Return the [X, Y] coordinate for the center point of the cell that contains the specified text.  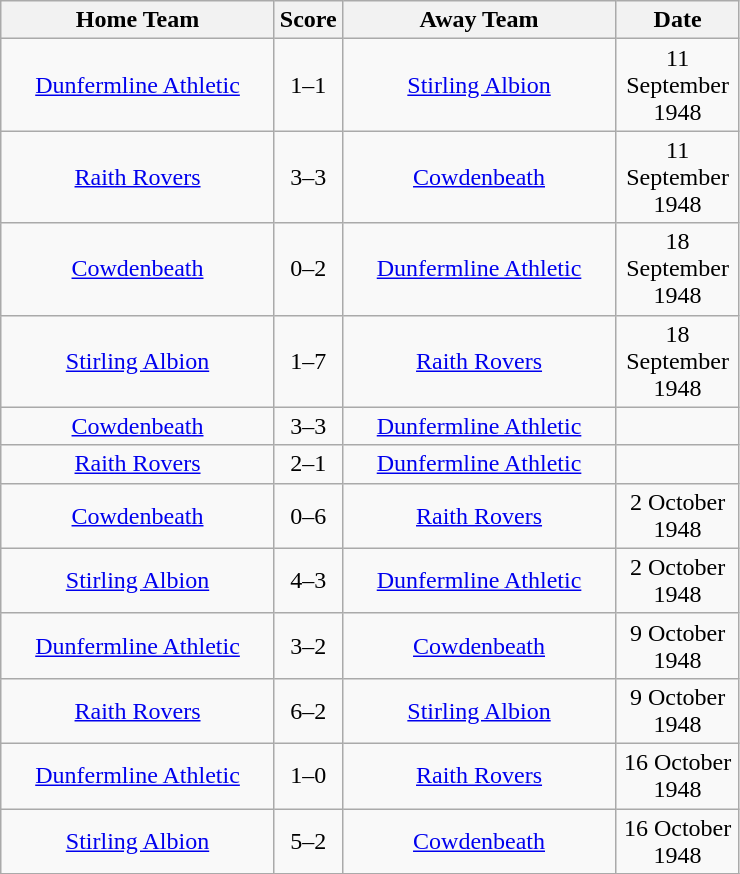
Home Team [138, 20]
6–2 [308, 710]
2–1 [308, 464]
4–3 [308, 580]
3–2 [308, 646]
5–2 [308, 840]
0–6 [308, 516]
0–2 [308, 269]
1–7 [308, 361]
1–0 [308, 776]
1–1 [308, 85]
Date [678, 20]
Score [308, 20]
Away Team [479, 20]
